Pinpoint the cell where the given text exists, returning its (x, y) midpoint coordinate. 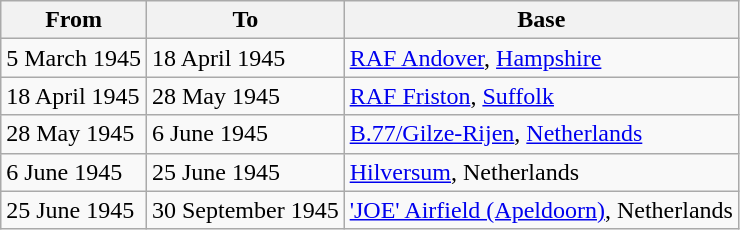
B.77/Gilze-Rijen, Netherlands (541, 134)
'JOE' Airfield (Apeldoorn), Netherlands (541, 210)
Base (541, 20)
5 March 1945 (74, 58)
Hilversum, Netherlands (541, 172)
To (245, 20)
30 September 1945 (245, 210)
RAF Andover, Hampshire (541, 58)
RAF Friston, Suffolk (541, 96)
From (74, 20)
